From the cell containing the given text, extract its center point as [X, Y] coordinate. 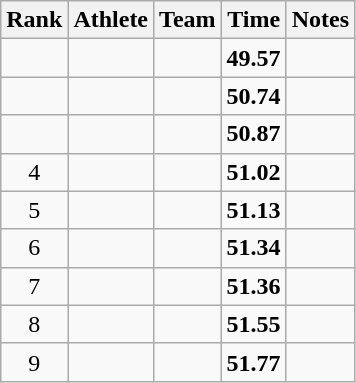
51.55 [254, 324]
4 [34, 172]
5 [34, 210]
8 [34, 324]
Athlete [111, 20]
7 [34, 286]
Time [254, 20]
50.87 [254, 134]
Notes [320, 20]
Rank [34, 20]
51.13 [254, 210]
Team [188, 20]
51.02 [254, 172]
51.77 [254, 362]
6 [34, 248]
51.34 [254, 248]
49.57 [254, 58]
9 [34, 362]
51.36 [254, 286]
50.74 [254, 96]
